Return the (X, Y) coordinate for the center point of the cell that contains the specified text.  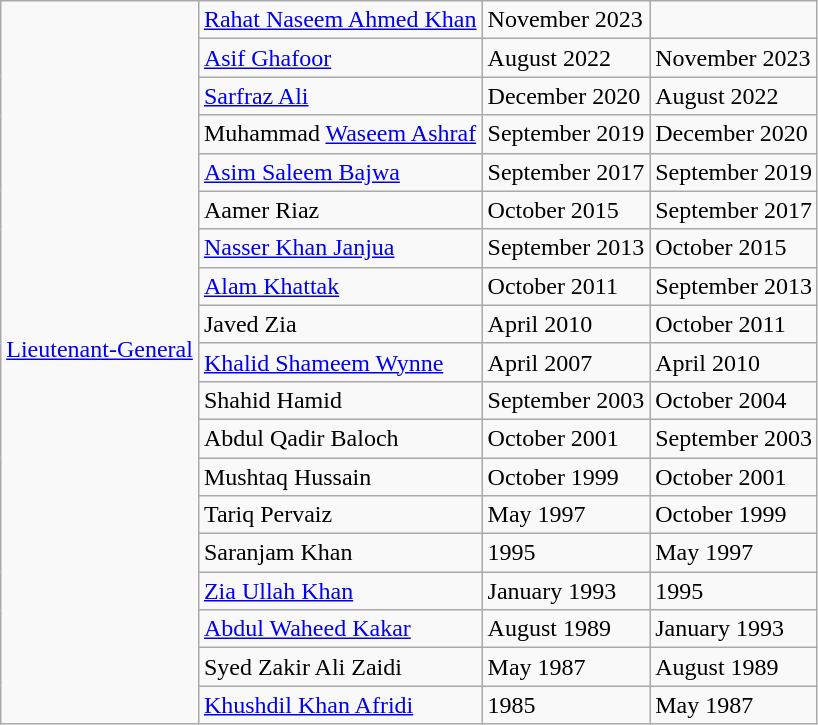
Khalid Shameem Wynne (340, 362)
Rahat Naseem Ahmed Khan (340, 20)
October 2004 (734, 400)
Syed Zakir Ali Zaidi (340, 667)
Khushdil Khan Afridi (340, 705)
Sarfraz Ali (340, 96)
Shahid Hamid (340, 400)
Zia Ullah Khan (340, 591)
1985 (566, 705)
Abdul Waheed Kakar (340, 629)
Aamer Riaz (340, 210)
Asif Ghafoor (340, 58)
Alam Khattak (340, 286)
Javed Zia (340, 324)
Muhammad Waseem Ashraf (340, 134)
Saranjam Khan (340, 553)
April 2007 (566, 362)
Lieutenant-General (100, 362)
Nasser Khan Janjua (340, 248)
Asim Saleem Bajwa (340, 172)
Abdul Qadir Baloch (340, 438)
Tariq Pervaiz (340, 515)
Mushtaq Hussain (340, 477)
